Return the [x, y] coordinate for the center point of the cell that contains the specified text.  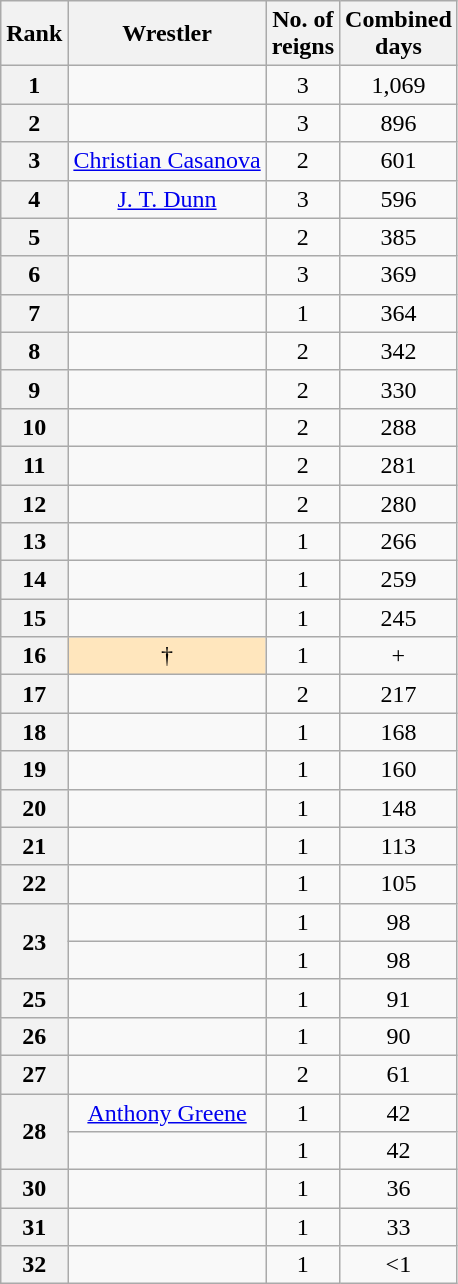
259 [399, 580]
Christian Casanova [167, 161]
30 [34, 1189]
113 [399, 846]
364 [399, 313]
168 [399, 732]
<1 [399, 1265]
26 [34, 1036]
369 [399, 275]
91 [399, 998]
J. T. Dunn [167, 199]
217 [399, 694]
148 [399, 808]
4 [34, 199]
25 [34, 998]
31 [34, 1227]
342 [399, 351]
Anthony Greene [167, 1113]
10 [34, 427]
281 [399, 465]
6 [34, 275]
+ [399, 656]
90 [399, 1036]
61 [399, 1074]
385 [399, 237]
12 [34, 503]
17 [34, 694]
11 [34, 465]
Combineddays [399, 34]
Rank [34, 34]
596 [399, 199]
14 [34, 580]
28 [34, 1132]
105 [399, 884]
7 [34, 313]
288 [399, 427]
21 [34, 846]
330 [399, 389]
280 [399, 503]
15 [34, 618]
160 [399, 770]
601 [399, 161]
20 [34, 808]
13 [34, 542]
† [167, 656]
32 [34, 1265]
27 [34, 1074]
245 [399, 618]
9 [34, 389]
No. ofreigns [302, 34]
36 [399, 1189]
19 [34, 770]
18 [34, 732]
Wrestler [167, 34]
22 [34, 884]
16 [34, 656]
266 [399, 542]
1,069 [399, 85]
5 [34, 237]
8 [34, 351]
896 [399, 123]
23 [34, 941]
33 [399, 1227]
